Return (x, y) of the center of cell containing provided text 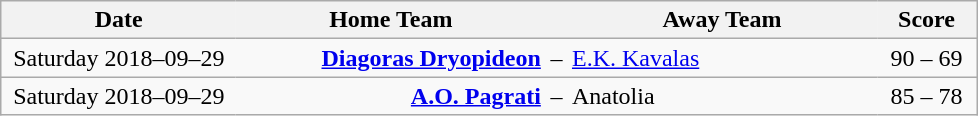
Anatolia (722, 96)
Away Team (722, 20)
Score (927, 20)
Date (118, 20)
90 – 69 (927, 58)
Home Team (391, 20)
A.O. Pagrati (391, 96)
85 – 78 (927, 96)
E.K. Kavalas (722, 58)
Diagoras Dryopideon (391, 58)
